For the text-containing cell, return its midpoint in [X, Y] coordinate format. 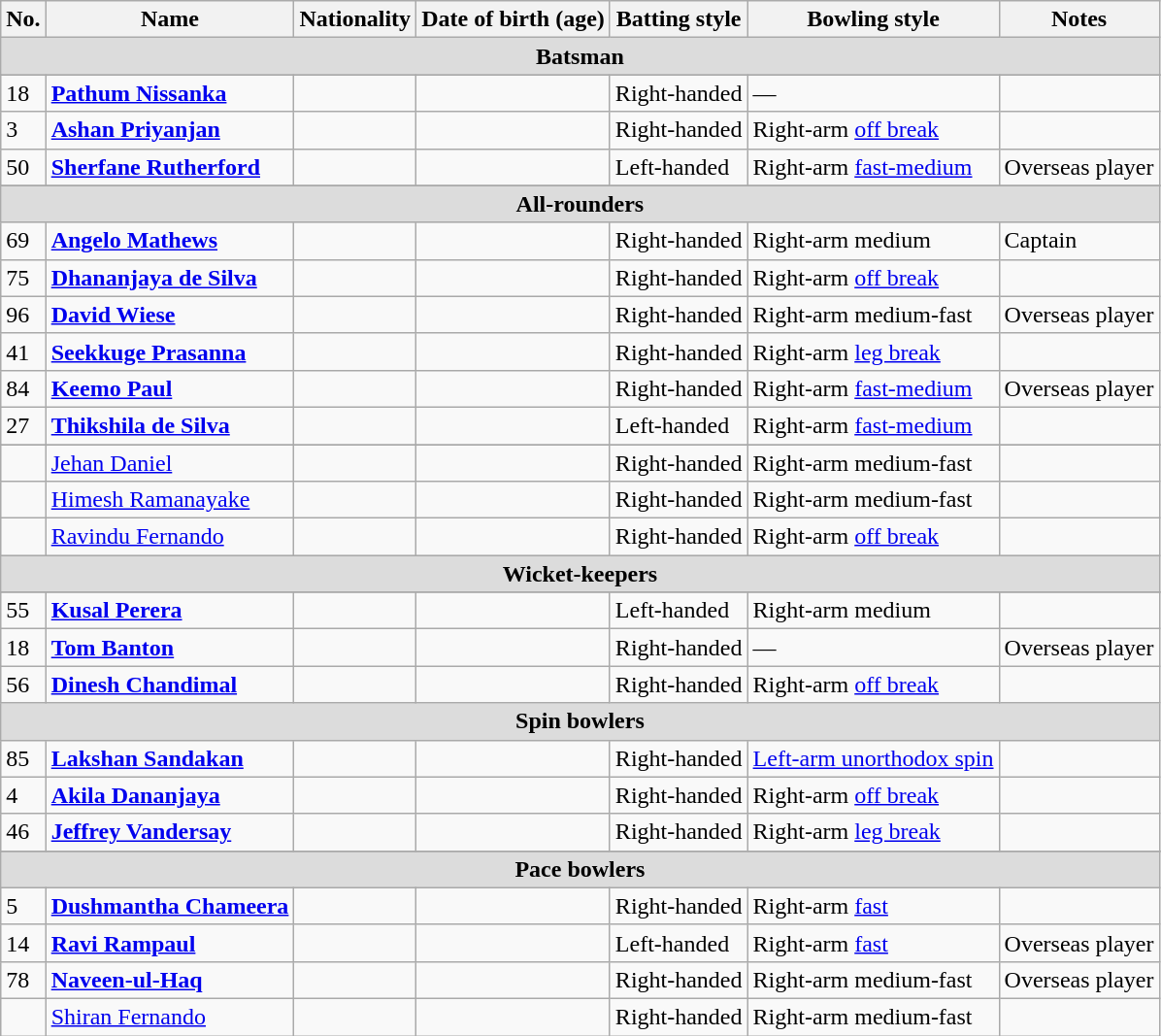
46 [23, 832]
Pathum Nissanka [170, 93]
Thikshila de Silva [170, 425]
14 [23, 943]
Seekkuge Prasanna [170, 351]
Captain [1079, 241]
84 [23, 388]
Naveen-ul-Haq [170, 980]
Lakshan Sandakan [170, 758]
Name [170, 19]
Nationality [355, 19]
David Wiese [170, 315]
Jeffrey Vandersay [170, 832]
Keemo Paul [170, 388]
27 [23, 425]
85 [23, 758]
69 [23, 241]
Bowling style [874, 19]
Notes [1079, 19]
Sherfane Rutherford [170, 167]
75 [23, 278]
Dhananjaya de Silva [170, 278]
55 [23, 611]
No. [23, 19]
Akila Dananjaya [170, 795]
Ravi Rampaul [170, 943]
3 [23, 130]
Kusal Perera [170, 611]
All-rounders [580, 204]
5 [23, 906]
96 [23, 315]
4 [23, 795]
Date of birth (age) [514, 19]
Jehan Daniel [170, 463]
78 [23, 980]
Dushmantha Chameera [170, 906]
Spin bowlers [580, 721]
Pace bowlers [580, 869]
Shiran Fernando [170, 1017]
Left-arm unorthodox spin [874, 758]
50 [23, 167]
Himesh Ramanayake [170, 500]
41 [23, 351]
Wicket-keepers [580, 574]
Ashan Priyanjan [170, 130]
Batting style [679, 19]
Angelo Mathews [170, 241]
Batsman [580, 56]
Ravindu Fernando [170, 537]
Dinesh Chandimal [170, 685]
Tom Banton [170, 648]
56 [23, 685]
